Pinpoint the cell where the given text exists, returning its (x, y) midpoint coordinate. 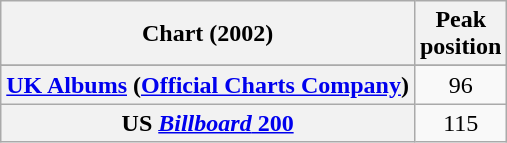
Chart (2002) (208, 34)
115 (460, 123)
UK Albums (Official Charts Company) (208, 85)
Peakposition (460, 34)
96 (460, 85)
US Billboard 200 (208, 123)
